From the cell containing the given text, extract its center point as [X, Y] coordinate. 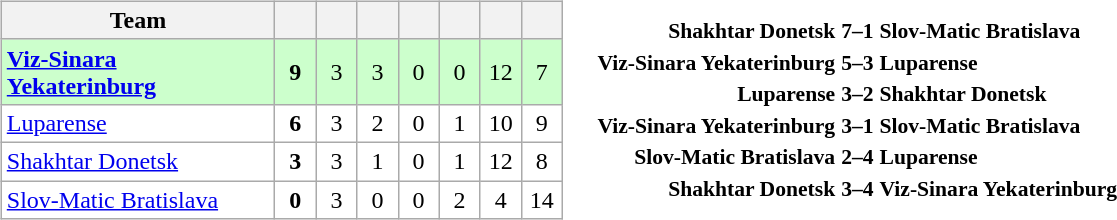
Team [138, 20]
3–2 [858, 94]
14 [542, 199]
4 [500, 199]
3–1 [858, 125]
2–4 [858, 157]
5–3 [858, 62]
10 [500, 123]
7 [542, 72]
7–1 [858, 31]
6 [296, 123]
3–4 [858, 188]
8 [542, 161]
